Identify which cell holds the provided text, then report its [X, Y] central coordinate. 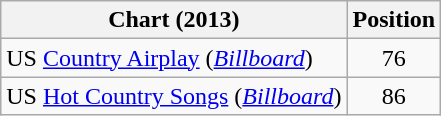
76 [394, 58]
US Hot Country Songs (Billboard) [174, 96]
Chart (2013) [174, 20]
86 [394, 96]
Position [394, 20]
US Country Airplay (Billboard) [174, 58]
